Determine the (x, y) coordinate at the center of the cell enclosing the given text.  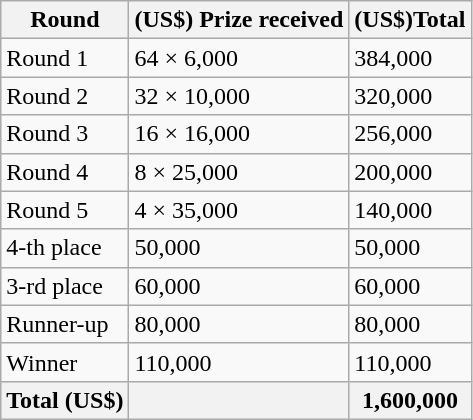
8 × 25,000 (239, 172)
320,000 (410, 96)
3-rd place (65, 286)
16 × 16,000 (239, 134)
Round 3 (65, 134)
Round 2 (65, 96)
64 × 6,000 (239, 58)
Winner (65, 362)
1,600,000 (410, 400)
384,000 (410, 58)
Round (65, 20)
140,000 (410, 210)
4 × 35,000 (239, 210)
Runner-up (65, 324)
Round 1 (65, 58)
(US$) Prize received (239, 20)
Round 5 (65, 210)
200,000 (410, 172)
Total (US$) (65, 400)
256,000 (410, 134)
32 × 10,000 (239, 96)
Round 4 (65, 172)
(US$)Total (410, 20)
4-th place (65, 248)
